Locate the cell with the specified text and output its [x, y] center coordinate. 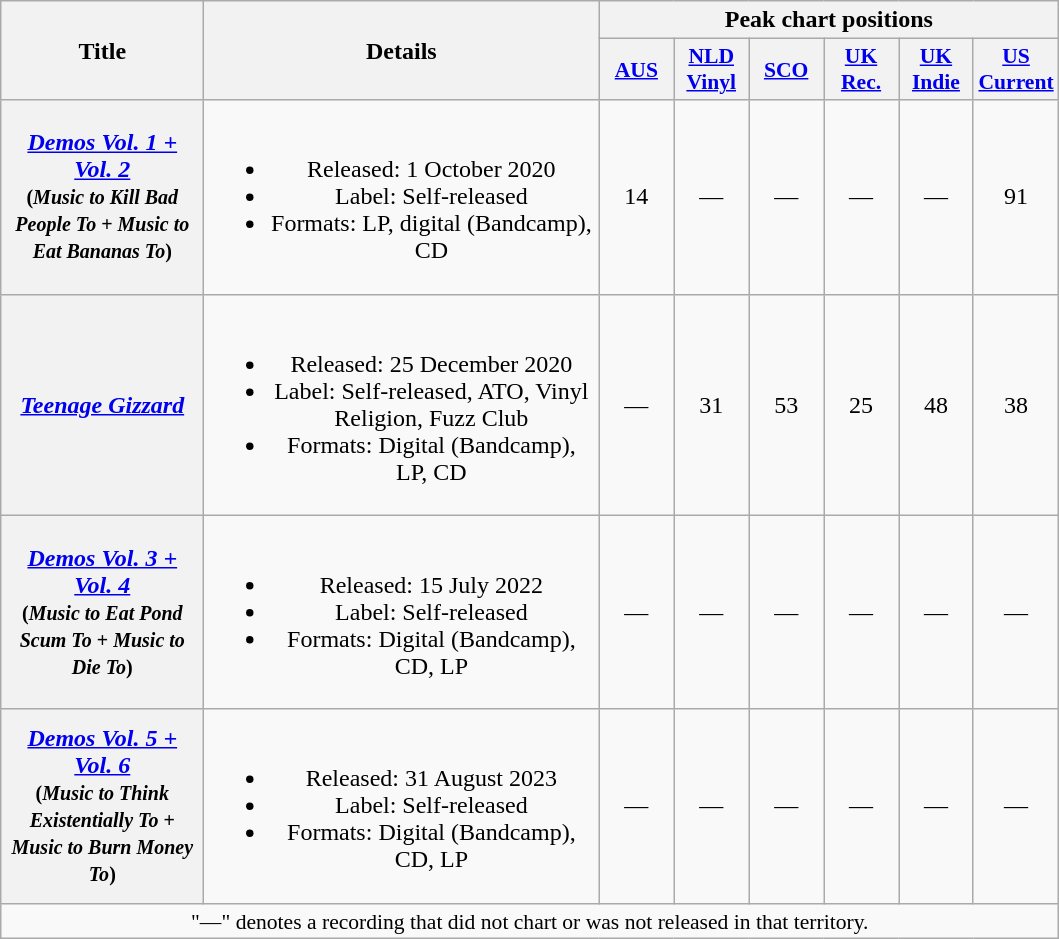
Demos Vol. 3 + Vol. 4(Music to Eat Pond Scum To + Music to Die To) [102, 612]
NLDVinyl [712, 70]
USCurrent [1016, 70]
Released: 31 August 2023Label: Self-releasedFormats: Digital (Bandcamp), CD, LP [402, 806]
Teenage Gizzard [102, 404]
UKRec. [862, 70]
25 [862, 404]
UKIndie [936, 70]
Title [102, 50]
31 [712, 404]
Demos Vol. 5 + Vol. 6(Music to Think Existentially To + Music to Burn Money To) [102, 806]
Released: 15 July 2022Label: Self-releasedFormats: Digital (Bandcamp), CD, LP [402, 612]
"—" denotes a recording that did not chart or was not released in that territory. [530, 921]
91 [1016, 197]
SCO [786, 70]
Released: 1 October 2020Label: Self-releasedFormats: LP, digital (Bandcamp), CD [402, 197]
Released: 25 December 2020Label: Self-released, ATO, Vinyl Religion, Fuzz ClubFormats: Digital (Bandcamp), LP, CD [402, 404]
Peak chart positions [829, 20]
Details [402, 50]
14 [636, 197]
Demos Vol. 1 + Vol. 2(Music to Kill Bad People To + Music to Eat Bananas To) [102, 197]
AUS [636, 70]
53 [786, 404]
38 [1016, 404]
48 [936, 404]
